Find where the given text appears and provide that cell's center as (x, y) coordinate. 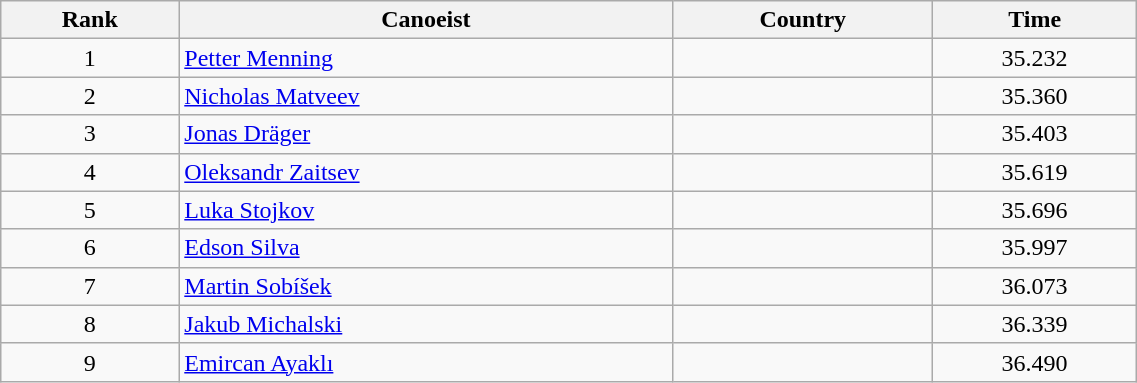
36.073 (1034, 286)
5 (90, 210)
8 (90, 324)
36.339 (1034, 324)
6 (90, 248)
Rank (90, 20)
35.997 (1034, 248)
Country (802, 20)
35.619 (1034, 172)
35.403 (1034, 134)
2 (90, 96)
1 (90, 58)
Time (1034, 20)
35.360 (1034, 96)
4 (90, 172)
Canoeist (426, 20)
9 (90, 362)
Jakub Michalski (426, 324)
Martin Sobíšek (426, 286)
Edson Silva (426, 248)
Emircan Ayaklı (426, 362)
35.696 (1034, 210)
Oleksandr Zaitsev (426, 172)
35.232 (1034, 58)
Jonas Dräger (426, 134)
36.490 (1034, 362)
7 (90, 286)
Petter Menning (426, 58)
Nicholas Matveev (426, 96)
3 (90, 134)
Luka Stojkov (426, 210)
